Output the [x, y] coordinate of the center of the cell containing the given text.  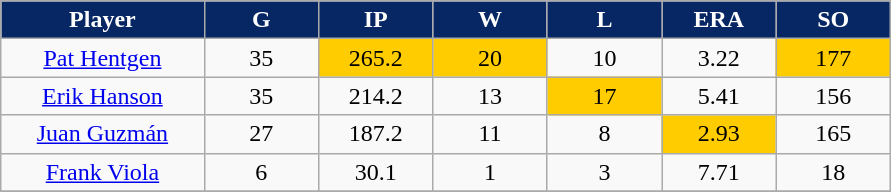
7.71 [719, 172]
SO [833, 20]
L [604, 20]
Player [102, 20]
187.2 [375, 134]
6 [261, 172]
G [261, 20]
165 [833, 134]
18 [833, 172]
Juan Guzmán [102, 134]
8 [604, 134]
3.22 [719, 58]
27 [261, 134]
Frank Viola [102, 172]
2.93 [719, 134]
265.2 [375, 58]
177 [833, 58]
5.41 [719, 96]
10 [604, 58]
17 [604, 96]
11 [490, 134]
30.1 [375, 172]
ERA [719, 20]
20 [490, 58]
214.2 [375, 96]
IP [375, 20]
1 [490, 172]
13 [490, 96]
W [490, 20]
3 [604, 172]
Pat Hentgen [102, 58]
156 [833, 96]
Erik Hanson [102, 96]
